From the cell containing the given text, extract its center point as (X, Y) coordinate. 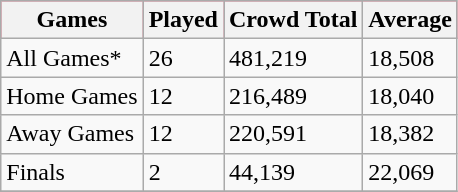
220,591 (294, 134)
18,382 (410, 134)
Played (183, 20)
Crowd Total (294, 20)
22,069 (410, 172)
26 (183, 58)
All Games* (72, 58)
44,139 (294, 172)
18,040 (410, 96)
Finals (72, 172)
Games (72, 20)
2 (183, 172)
18,508 (410, 58)
216,489 (294, 96)
Home Games (72, 96)
481,219 (294, 58)
Away Games (72, 134)
Average (410, 20)
